Detect which cell encompasses the target text, then output its [x, y] center coordinate. 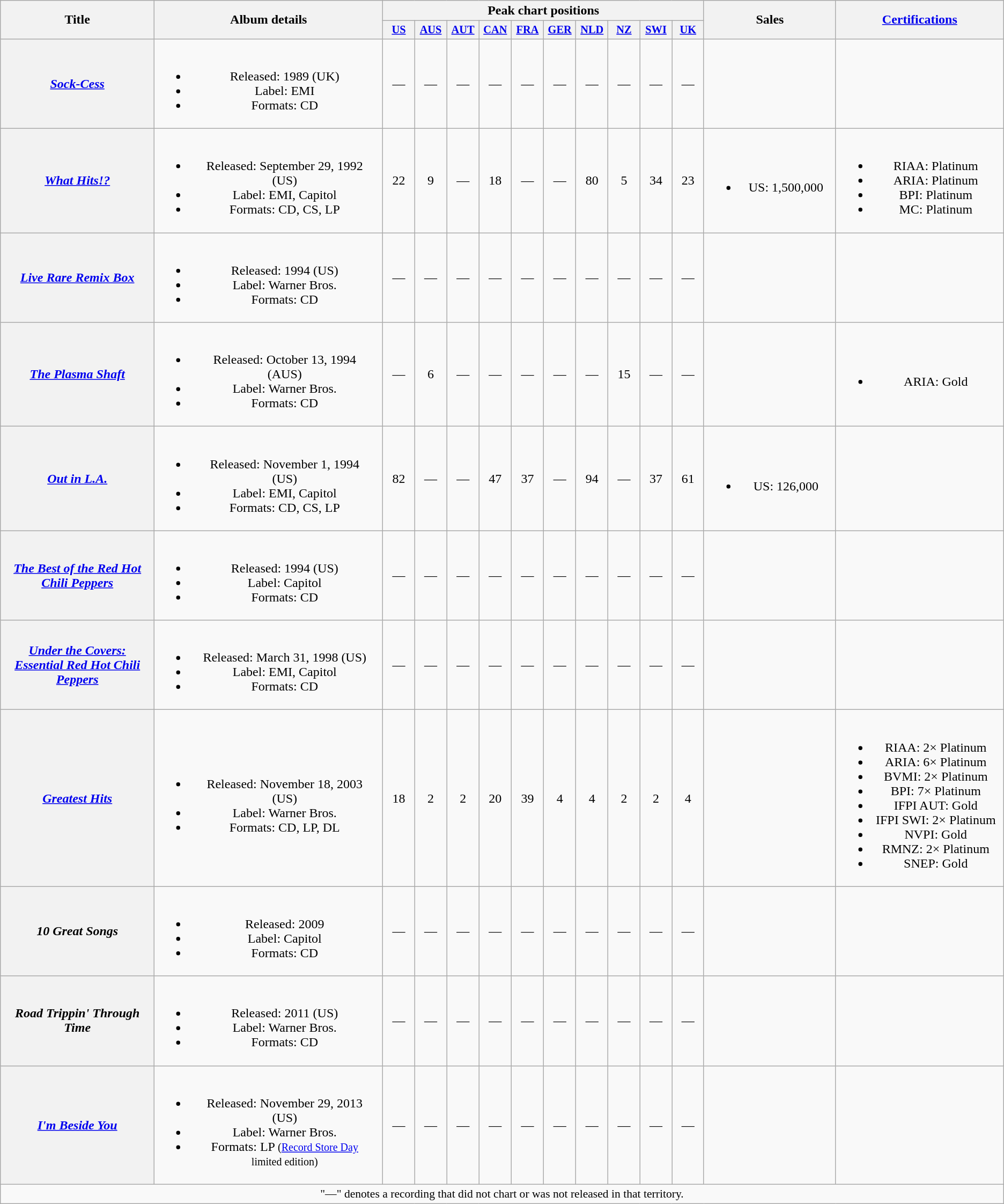
Album details [269, 20]
Out in L.A. [77, 479]
9 [431, 181]
UK [688, 30]
Released: 1994 (US)Label: Warner Bros.Formats: CD [269, 278]
FRA [527, 30]
SWI [656, 30]
I'm Beside You [77, 1125]
Released: November 29, 2013(US)Label: Warner Bros.Formats: LP (Record Store Daylimited edition) [269, 1125]
22 [399, 181]
80 [592, 181]
61 [688, 479]
Title [77, 20]
6 [431, 375]
RIAA: 2× PlatinumARIA: 6× PlatinumBVMI: 2× PlatinumBPI: 7× PlatinumIFPI AUT: GoldIFPI SWI: 2× PlatinumNVPI: GoldRMNZ: 2× PlatinumSNEP: Gold [919, 798]
CAN [495, 30]
Certifications [919, 20]
The Plasma Shaft [77, 375]
82 [399, 479]
NZ [624, 30]
Released: September 29, 1992(US)Label: EMI, CapitolFormats: CD, CS, LP [269, 181]
Released: 2009Label: CapitolFormats: CD [269, 931]
AUT [463, 30]
Road Trippin' ThroughTime [77, 1021]
US [399, 30]
ARIA: Gold [919, 375]
Released: November 1, 1994(US)Label: EMI, CapitolFormats: CD, CS, LP [269, 479]
94 [592, 479]
Sock-Cess [77, 84]
Peak chart positions [544, 11]
20 [495, 798]
US: 1,500,000 [770, 181]
AUS [431, 30]
RIAA: PlatinumARIA: PlatinumBPI: PlatinumMC: Platinum [919, 181]
Released: October 13, 1994(AUS)Label: Warner Bros.Formats: CD [269, 375]
Greatest Hits [77, 798]
US: 126,000 [770, 479]
5 [624, 181]
Released: 1994 (US)Label: CapitolFormats: CD [269, 575]
What Hits!? [77, 181]
Released: 1989 (UK)Label: EMIFormats: CD [269, 84]
Live Rare Remix Box [77, 278]
Sales [770, 20]
The Best of the Red HotChili Peppers [77, 575]
15 [624, 375]
34 [656, 181]
"—" denotes a recording that did not chart or was not released in that territory. [502, 1194]
10 Great Songs [77, 931]
39 [527, 798]
NLD [592, 30]
23 [688, 181]
47 [495, 479]
Released: November 18, 2003(US)Label: Warner Bros.Formats: CD, LP, DL [269, 798]
Released: March 31, 1998 (US)Label: EMI, CapitolFormats: CD [269, 665]
GER [560, 30]
Released: 2011 (US)Label: Warner Bros.Formats: CD [269, 1021]
Under the Covers:Essential Red Hot ChiliPeppers [77, 665]
